Find where the given text appears and provide that cell's center as [x, y] coordinate. 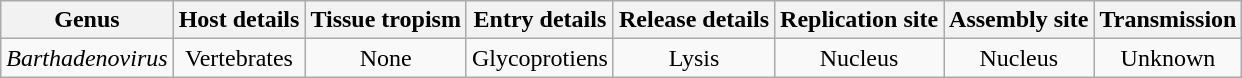
Glycoprotiens [540, 58]
Lysis [694, 58]
Transmission [1168, 20]
None [386, 58]
Host details [239, 20]
Entry details [540, 20]
Unknown [1168, 58]
Assembly site [1019, 20]
Tissue tropism [386, 20]
Genus [87, 20]
Barthadenovirus [87, 58]
Release details [694, 20]
Replication site [860, 20]
Vertebrates [239, 58]
